Scan for the cell matching the given text and deliver its [x, y] coordinate at center. 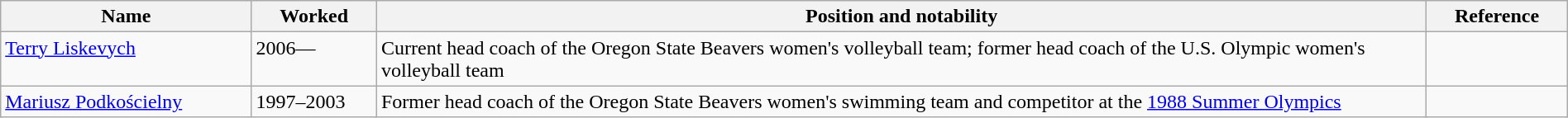
Terry Liskevych [126, 59]
2006— [314, 59]
Mariusz Podkościelny [126, 101]
Reference [1497, 17]
Worked [314, 17]
Current head coach of the Oregon State Beavers women's volleyball team; former head coach of the U.S. Olympic women's volleyball team [901, 59]
Position and notability [901, 17]
Name [126, 17]
1997–2003 [314, 101]
Former head coach of the Oregon State Beavers women's swimming team and competitor at the 1988 Summer Olympics [901, 101]
